Capture the cell that displays the provided text and extract its [X, Y] central coordinate. 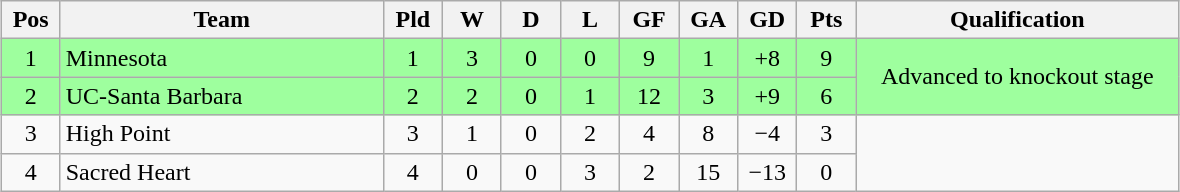
Sacred Heart [222, 172]
GF [650, 20]
Pld [412, 20]
Team [222, 20]
GD [768, 20]
+8 [768, 58]
15 [708, 172]
GA [708, 20]
−4 [768, 134]
High Point [222, 134]
Minnesota [222, 58]
Pos [30, 20]
Pts [826, 20]
Qualification [1018, 20]
−13 [768, 172]
8 [708, 134]
6 [826, 96]
L [590, 20]
UC-Santa Barbara [222, 96]
D [530, 20]
+9 [768, 96]
12 [650, 96]
Advanced to knockout stage [1018, 77]
W [472, 20]
